Locate the cell with the specified text and output its [X, Y] center coordinate. 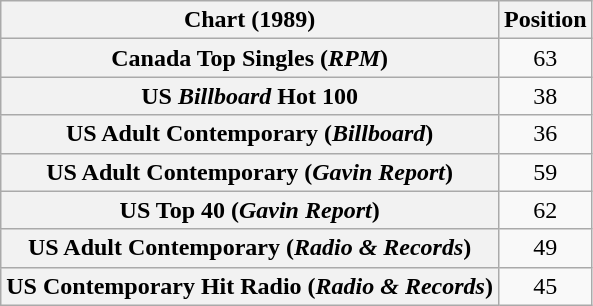
US Adult Contemporary (Gavin Report) [250, 172]
Canada Top Singles (RPM) [250, 58]
49 [545, 248]
62 [545, 210]
45 [545, 286]
US Top 40 (Gavin Report) [250, 210]
63 [545, 58]
59 [545, 172]
38 [545, 96]
Position [545, 20]
US Contemporary Hit Radio (Radio & Records) [250, 286]
36 [545, 134]
US Billboard Hot 100 [250, 96]
US Adult Contemporary (Radio & Records) [250, 248]
Chart (1989) [250, 20]
US Adult Contemporary (Billboard) [250, 134]
